From the cell containing the given text, extract its center point as [X, Y] coordinate. 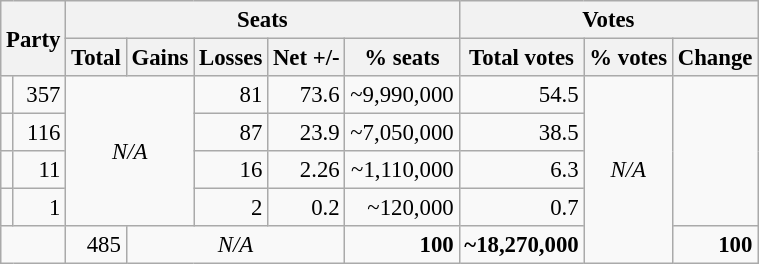
Party [34, 38]
~120,000 [402, 208]
0.2 [306, 208]
~1,110,000 [402, 170]
Net +/- [306, 58]
11 [40, 170]
~18,270,000 [522, 245]
54.5 [522, 95]
0.7 [522, 208]
Total votes [522, 58]
% seats [402, 58]
38.5 [522, 133]
Change [714, 58]
73.6 [306, 95]
~9,990,000 [402, 95]
116 [40, 133]
1 [40, 208]
87 [231, 133]
81 [231, 95]
~7,050,000 [402, 133]
Seats [262, 20]
Votes [608, 20]
23.9 [306, 133]
Gains [160, 58]
2.26 [306, 170]
6.3 [522, 170]
% votes [628, 58]
485 [96, 245]
Total [96, 58]
16 [231, 170]
357 [40, 95]
2 [231, 208]
Losses [231, 58]
